Locate the cell with the specified text and output its (x, y) center coordinate. 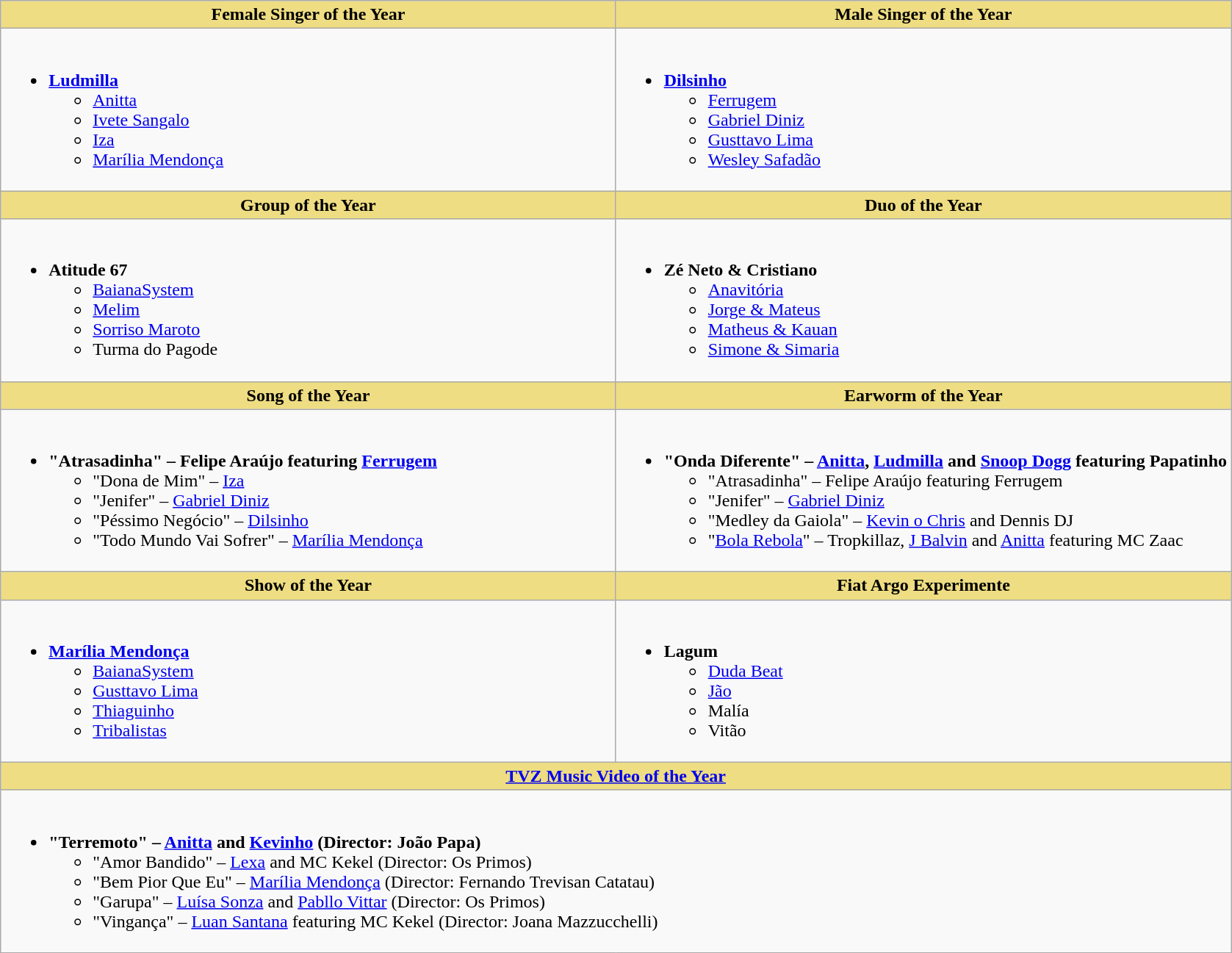
Female Singer of the Year (309, 15)
Show of the Year (309, 586)
Duo of the Year (923, 205)
Zé Neto & CristianoAnavitóriaJorge & MateusMatheus & KauanSimone & Simaria (923, 300)
Male Singer of the Year (923, 15)
Fiat Argo Experimente (923, 586)
Atitude 67BaianaSystemMelimSorriso MarotoTurma do Pagode (309, 300)
LudmillaAnittaIvete SangaloIzaMarília Mendonça (309, 110)
Song of the Year (309, 395)
LagumDuda BeatJãoMalíaVitão (923, 680)
DilsinhoFerrugemGabriel DinizGusttavo LimaWesley Safadão (923, 110)
Earworm of the Year (923, 395)
TVZ Music Video of the Year (616, 776)
Marília MendonçaBaianaSystemGusttavo LimaThiaguinhoTribalistas (309, 680)
Group of the Year (309, 205)
